From the cell containing the given text, extract its center point as (x, y) coordinate. 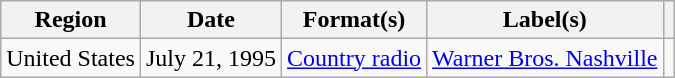
Warner Bros. Nashville (545, 58)
Format(s) (354, 20)
July 21, 1995 (210, 58)
Region (71, 20)
United States (71, 58)
Label(s) (545, 20)
Country radio (354, 58)
Date (210, 20)
